For the text-containing cell, return its midpoint in (x, y) coordinate format. 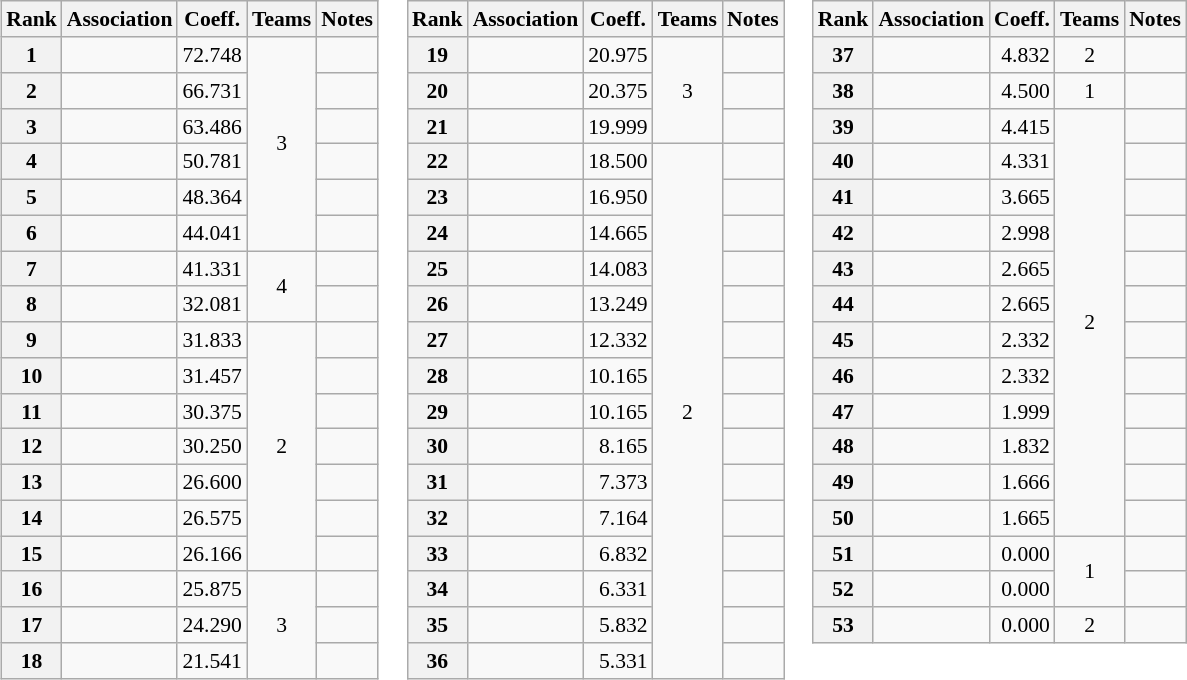
4.832 (1022, 55)
50 (844, 518)
52 (844, 589)
34 (438, 589)
63.486 (212, 126)
66.731 (212, 91)
9 (32, 340)
8.165 (618, 447)
30.375 (212, 411)
6.331 (618, 589)
46 (844, 376)
24.290 (212, 625)
26 (438, 304)
38 (844, 91)
31.833 (212, 340)
41 (844, 197)
51 (844, 554)
7.164 (618, 518)
13.249 (618, 304)
3.665 (1022, 197)
21 (438, 126)
18.500 (618, 162)
32.081 (212, 304)
5 (32, 197)
26.575 (212, 518)
37 (844, 55)
19 (438, 55)
50.781 (212, 162)
26.600 (212, 482)
44 (844, 304)
44.041 (212, 233)
10 (32, 376)
19.999 (618, 126)
7 (32, 269)
25.875 (212, 589)
39 (844, 126)
14.083 (618, 269)
4.415 (1022, 126)
41.331 (212, 269)
32 (438, 518)
12.332 (618, 340)
36 (438, 661)
30.250 (212, 447)
30 (438, 447)
43 (844, 269)
4.331 (1022, 162)
25 (438, 269)
14.665 (618, 233)
11 (32, 411)
21.541 (212, 661)
16 (32, 589)
20 (438, 91)
29 (438, 411)
35 (438, 625)
23 (438, 197)
20.975 (618, 55)
20.375 (618, 91)
5.832 (618, 625)
13 (32, 482)
6 (32, 233)
31.457 (212, 376)
12 (32, 447)
27 (438, 340)
72.748 (212, 55)
1.999 (1022, 411)
33 (438, 554)
7.373 (618, 482)
1.665 (1022, 518)
53 (844, 625)
5.331 (618, 661)
1.666 (1022, 482)
15 (32, 554)
47 (844, 411)
1.832 (1022, 447)
2.998 (1022, 233)
42 (844, 233)
24 (438, 233)
28 (438, 376)
18 (32, 661)
40 (844, 162)
31 (438, 482)
49 (844, 482)
48.364 (212, 197)
22 (438, 162)
6.832 (618, 554)
16.950 (618, 197)
8 (32, 304)
26.166 (212, 554)
4.500 (1022, 91)
48 (844, 447)
14 (32, 518)
45 (844, 340)
17 (32, 625)
